Pinpoint the cell where the given text exists, returning its (x, y) midpoint coordinate. 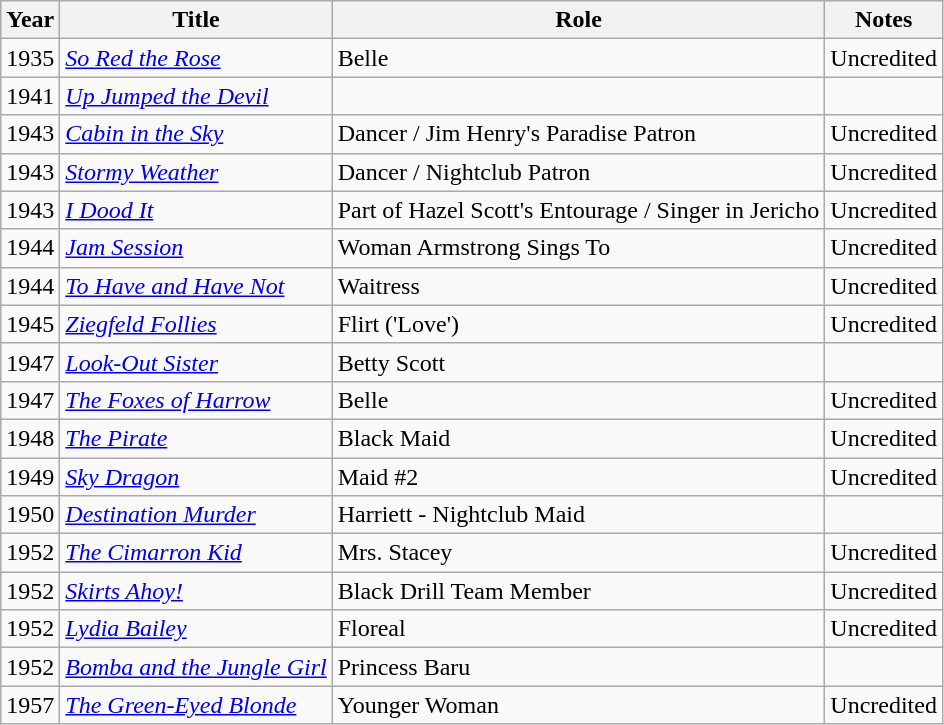
Title (196, 20)
Younger Woman (578, 705)
Black Maid (578, 438)
1935 (30, 58)
To Have and Have Not (196, 286)
Up Jumped the Devil (196, 96)
1950 (30, 515)
Look-Out Sister (196, 362)
Waitress (578, 286)
I Dood It (196, 210)
Cabin in the Sky (196, 134)
1949 (30, 477)
Stormy Weather (196, 172)
Black Drill Team Member (578, 591)
1948 (30, 438)
The Green-Eyed Blonde (196, 705)
Flirt ('Love') (578, 324)
Floreal (578, 629)
Bomba and the Jungle Girl (196, 667)
Maid #2 (578, 477)
Year (30, 20)
So Red the Rose (196, 58)
Ziegfeld Follies (196, 324)
Lydia Bailey (196, 629)
Destination Murder (196, 515)
Woman Armstrong Sings To (578, 248)
Sky Dragon (196, 477)
Skirts Ahoy! (196, 591)
The Foxes of Harrow (196, 400)
The Cimarron Kid (196, 553)
Princess Baru (578, 667)
Jam Session (196, 248)
Harriett - Nightclub Maid (578, 515)
Part of Hazel Scott's Entourage / Singer in Jericho (578, 210)
Role (578, 20)
1941 (30, 96)
Mrs. Stacey (578, 553)
The Pirate (196, 438)
Betty Scott (578, 362)
1945 (30, 324)
Notes (884, 20)
Dancer / Nightclub Patron (578, 172)
1957 (30, 705)
Dancer / Jim Henry's Paradise Patron (578, 134)
